Find where the given text appears and provide that cell's center as (X, Y) coordinate. 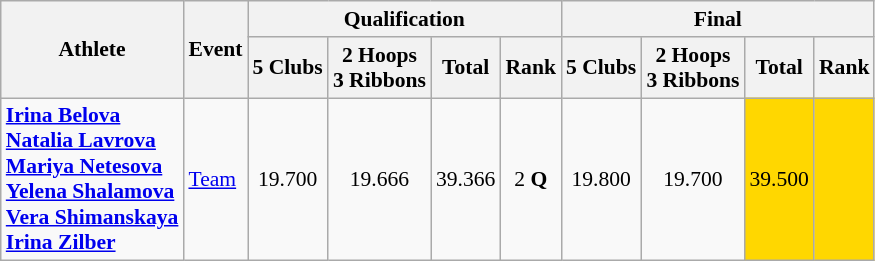
Athlete (92, 50)
Event (215, 50)
39.366 (466, 180)
19.666 (380, 180)
Final (718, 19)
19.800 (601, 180)
2 Q (530, 180)
39.500 (778, 180)
Team (215, 180)
Irina BelovaNatalia LavrovaMariya NetesovaYelena ShalamovaVera ShimanskayaIrina Zilber (92, 180)
Qualification (404, 19)
